Capture the cell that displays the provided text and extract its [X, Y] central coordinate. 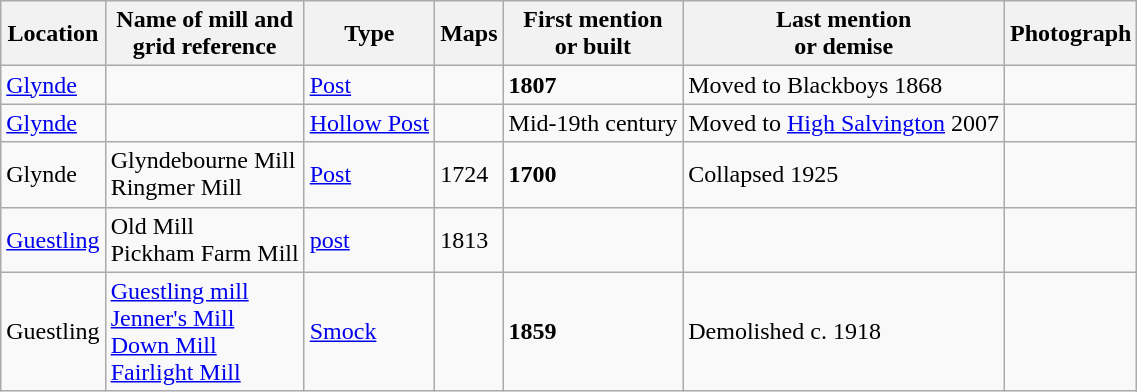
First mentionor built [593, 34]
Mid-19th century [593, 123]
post [369, 240]
Name of mill andgrid reference [204, 34]
Moved to High Salvington 2007 [844, 123]
Old MillPickham Farm Mill [204, 240]
Last mention or demise [844, 34]
Demolished c. 1918 [844, 332]
Collapsed 1925 [844, 174]
Maps [469, 34]
Photograph [1070, 34]
1859 [593, 332]
Hollow Post [369, 123]
1813 [469, 240]
1700 [593, 174]
Moved to Blackboys 1868 [844, 85]
Type [369, 34]
Smock [369, 332]
1807 [593, 85]
Location [53, 34]
1724 [469, 174]
Glyndebourne MillRingmer Mill [204, 174]
Guestling millJenner's MillDown MillFairlight Mill [204, 332]
